Return the [X, Y] coordinate for the center point of the cell that contains the specified text.  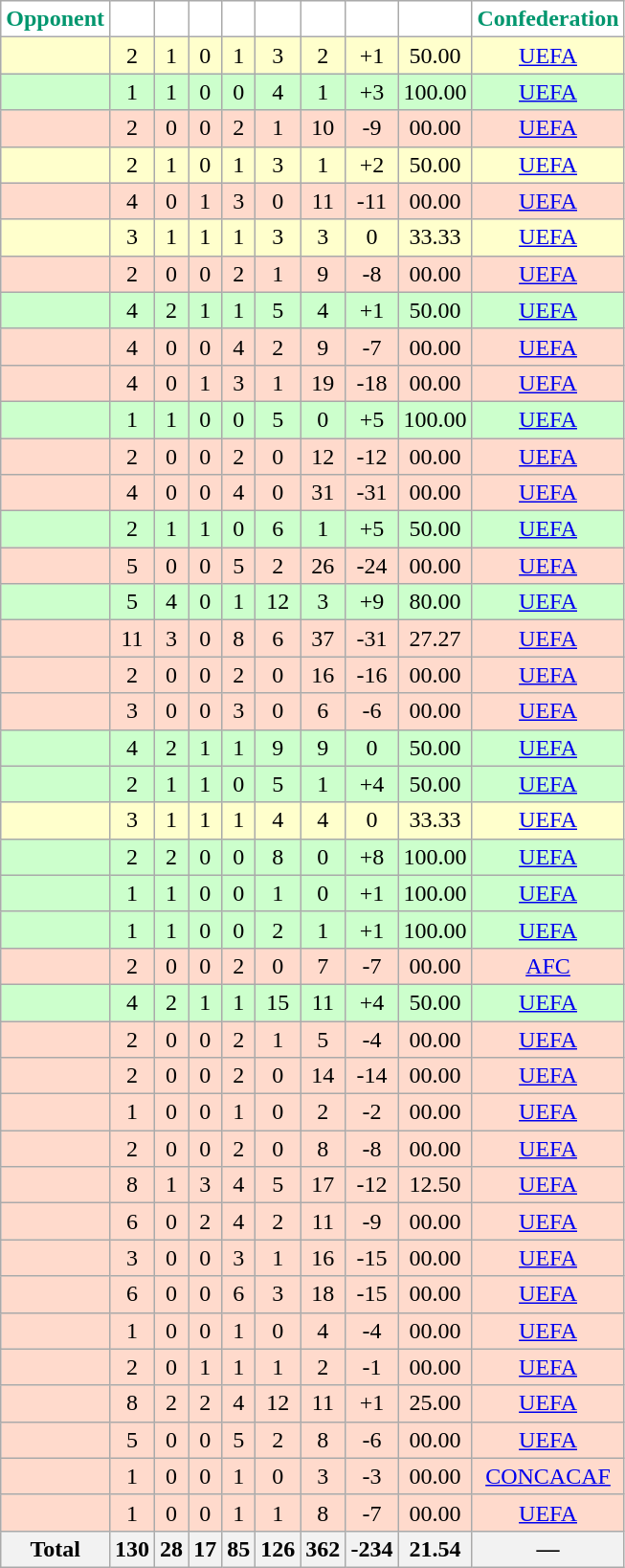
+9 [371, 602]
Total [56, 1549]
362 [324, 1549]
+8 [371, 857]
-24 [371, 566]
Opponent [56, 19]
+2 [371, 165]
-1 [371, 1367]
130 [132, 1549]
26 [324, 566]
7 [324, 966]
31 [324, 493]
-11 [371, 201]
Confederation [547, 19]
80.00 [435, 602]
21.54 [435, 1549]
CONCACAF [547, 1476]
+3 [371, 92]
-3 [371, 1476]
19 [324, 383]
-2 [371, 1112]
-16 [371, 675]
-234 [371, 1549]
25.00 [435, 1403]
-18 [371, 383]
12.50 [435, 1185]
-14 [371, 1076]
— [547, 1549]
18 [324, 1294]
AFC [547, 966]
14 [324, 1076]
10 [324, 128]
27.27 [435, 638]
28 [172, 1549]
37 [324, 638]
15 [278, 1002]
126 [278, 1549]
85 [239, 1549]
